Pinpoint the cell where the given text exists, returning its [X, Y] midpoint coordinate. 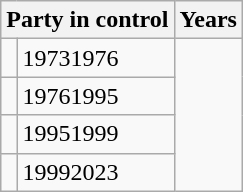
19951999 [96, 134]
19761995 [96, 96]
19731976 [96, 58]
19992023 [96, 172]
Years [208, 20]
Party in control [88, 20]
